Capture the cell that displays the provided text and extract its (X, Y) central coordinate. 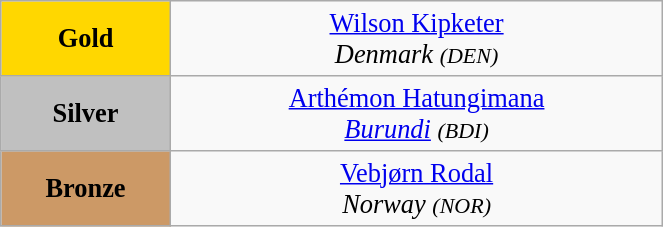
Wilson KipketerDenmark (DEN) (416, 38)
Gold (86, 38)
Silver (86, 112)
Bronze (86, 188)
Arthémon HatungimanaBurundi (BDI) (416, 112)
Vebjørn RodalNorway (NOR) (416, 188)
